Output the (X, Y) coordinate of the center of the cell containing the given text.  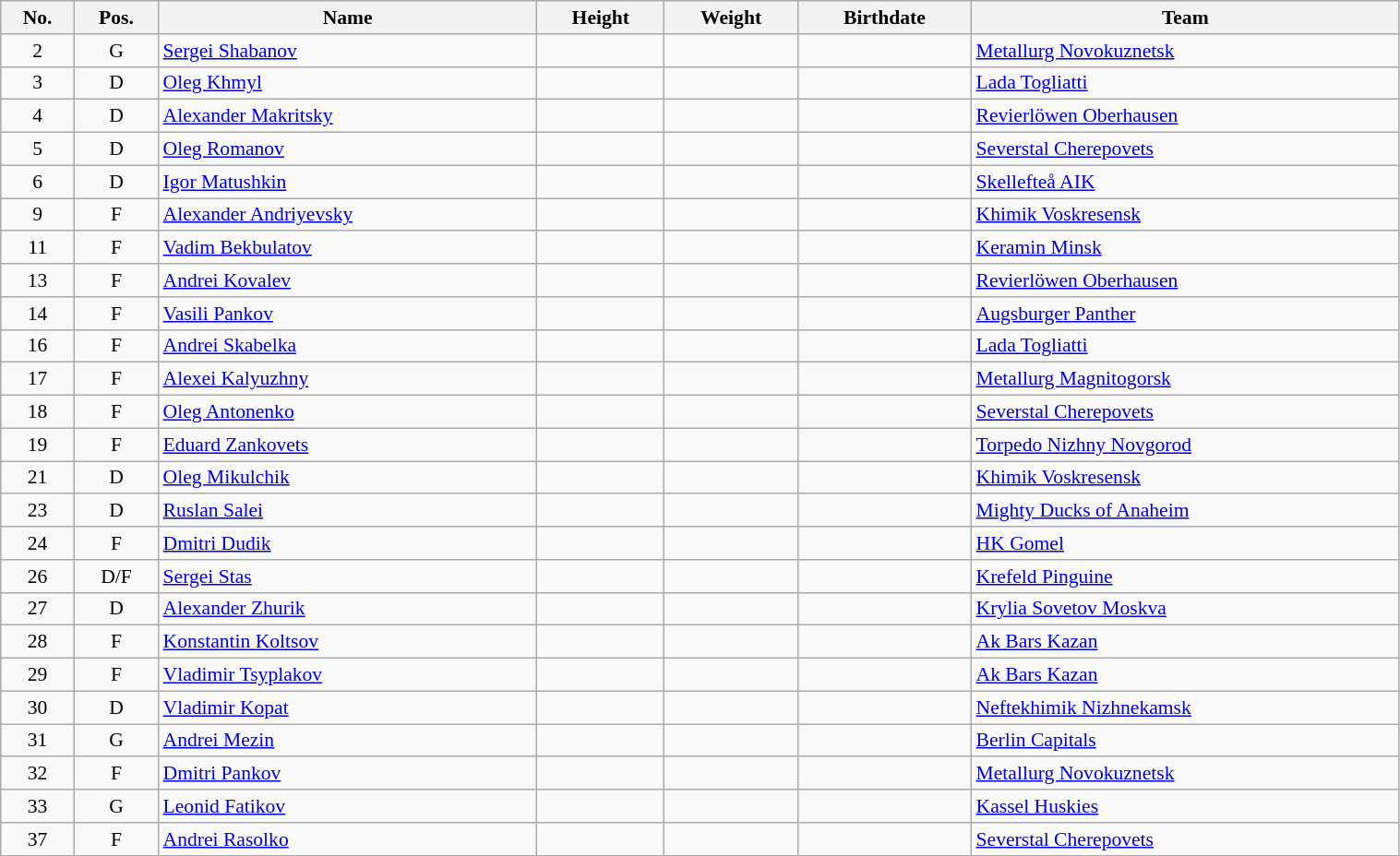
No. (38, 18)
Neftekhimik Nizhnekamsk (1186, 707)
17 (38, 379)
32 (38, 774)
Team (1186, 18)
Keramin Minsk (1186, 248)
Oleg Antonenko (348, 412)
23 (38, 511)
Igor Matushkin (348, 182)
19 (38, 445)
29 (38, 675)
14 (38, 314)
Vladimir Kopat (348, 707)
Dmitri Dudik (348, 543)
37 (38, 839)
9 (38, 215)
Alexander Zhurik (348, 609)
Alexei Kalyuzhny (348, 379)
Vadim Bekbulatov (348, 248)
Berlin Capitals (1186, 741)
Name (348, 18)
Dmitri Pankov (348, 774)
Konstantin Koltsov (348, 642)
Height (601, 18)
Kassel Huskies (1186, 806)
Krefeld Pinguine (1186, 577)
30 (38, 707)
3 (38, 83)
Alexander Makritsky (348, 116)
Vladimir Tsyplakov (348, 675)
33 (38, 806)
Metallurg Magnitogorsk (1186, 379)
16 (38, 346)
Torpedo Nizhny Novgorod (1186, 445)
Oleg Khmyl (348, 83)
27 (38, 609)
HK Gomel (1186, 543)
31 (38, 741)
11 (38, 248)
D/F (116, 577)
Andrei Mezin (348, 741)
Andrei Kovalev (348, 280)
6 (38, 182)
Andrei Skabelka (348, 346)
21 (38, 478)
Pos. (116, 18)
5 (38, 149)
2 (38, 51)
Leonid Fatikov (348, 806)
Vasili Pankov (348, 314)
Augsburger Panther (1186, 314)
Mighty Ducks of Anaheim (1186, 511)
13 (38, 280)
Sergei Shabanov (348, 51)
Ruslan Salei (348, 511)
28 (38, 642)
Andrei Rasolko (348, 839)
Sergei Stas (348, 577)
26 (38, 577)
Oleg Mikulchik (348, 478)
Skellefteå AIK (1186, 182)
Eduard Zankovets (348, 445)
Oleg Romanov (348, 149)
Alexander Andriyevsky (348, 215)
Weight (731, 18)
Birthdate (884, 18)
Krylia Sovetov Moskva (1186, 609)
4 (38, 116)
24 (38, 543)
18 (38, 412)
